Provide the [X, Y] coordinate of the cell's center where the given text is located.  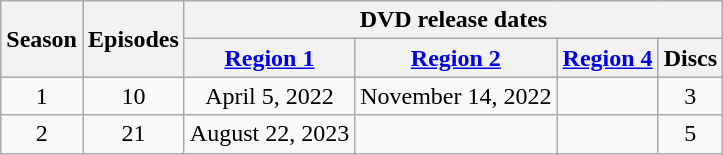
3 [690, 96]
Discs [690, 58]
5 [690, 134]
1 [42, 96]
2 [42, 134]
April 5, 2022 [269, 96]
Region 4 [608, 58]
Region 1 [269, 58]
21 [133, 134]
DVD release dates [453, 20]
Season [42, 39]
10 [133, 96]
November 14, 2022 [456, 96]
August 22, 2023 [269, 134]
Region 2 [456, 58]
Episodes [133, 39]
